Output the [X, Y] coordinate of the center of the cell containing the given text.  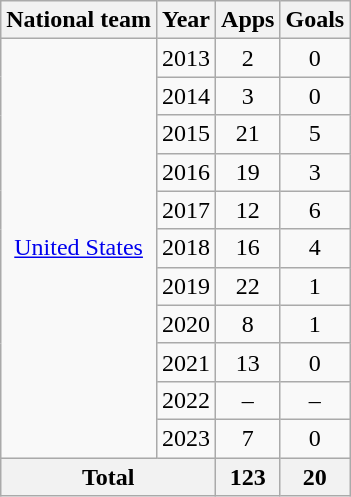
2014 [186, 96]
8 [248, 324]
United States [79, 248]
2 [248, 58]
Year [186, 20]
13 [248, 362]
20 [315, 477]
16 [248, 248]
2020 [186, 324]
2013 [186, 58]
21 [248, 134]
7 [248, 438]
4 [315, 248]
2018 [186, 248]
6 [315, 210]
19 [248, 172]
2022 [186, 400]
Apps [248, 20]
2021 [186, 362]
123 [248, 477]
Goals [315, 20]
2015 [186, 134]
5 [315, 134]
12 [248, 210]
2016 [186, 172]
National team [79, 20]
Total [108, 477]
2019 [186, 286]
2023 [186, 438]
2017 [186, 210]
22 [248, 286]
